Identify which cell holds the provided text, then report its [x, y] central coordinate. 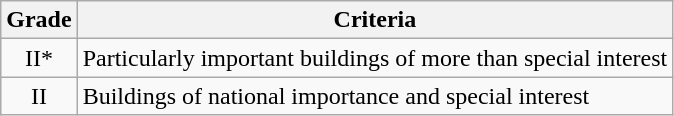
Grade [39, 20]
Buildings of national importance and special interest [375, 96]
II [39, 96]
Particularly important buildings of more than special interest [375, 58]
Criteria [375, 20]
II* [39, 58]
